For the text-containing cell, return its midpoint in [x, y] coordinate format. 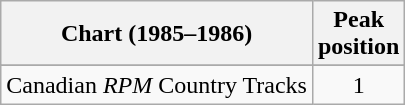
Canadian RPM Country Tracks [157, 85]
Chart (1985–1986) [157, 34]
1 [358, 85]
Peakposition [358, 34]
